Extract the [X, Y] coordinate from the center of the cell holding the provided text.  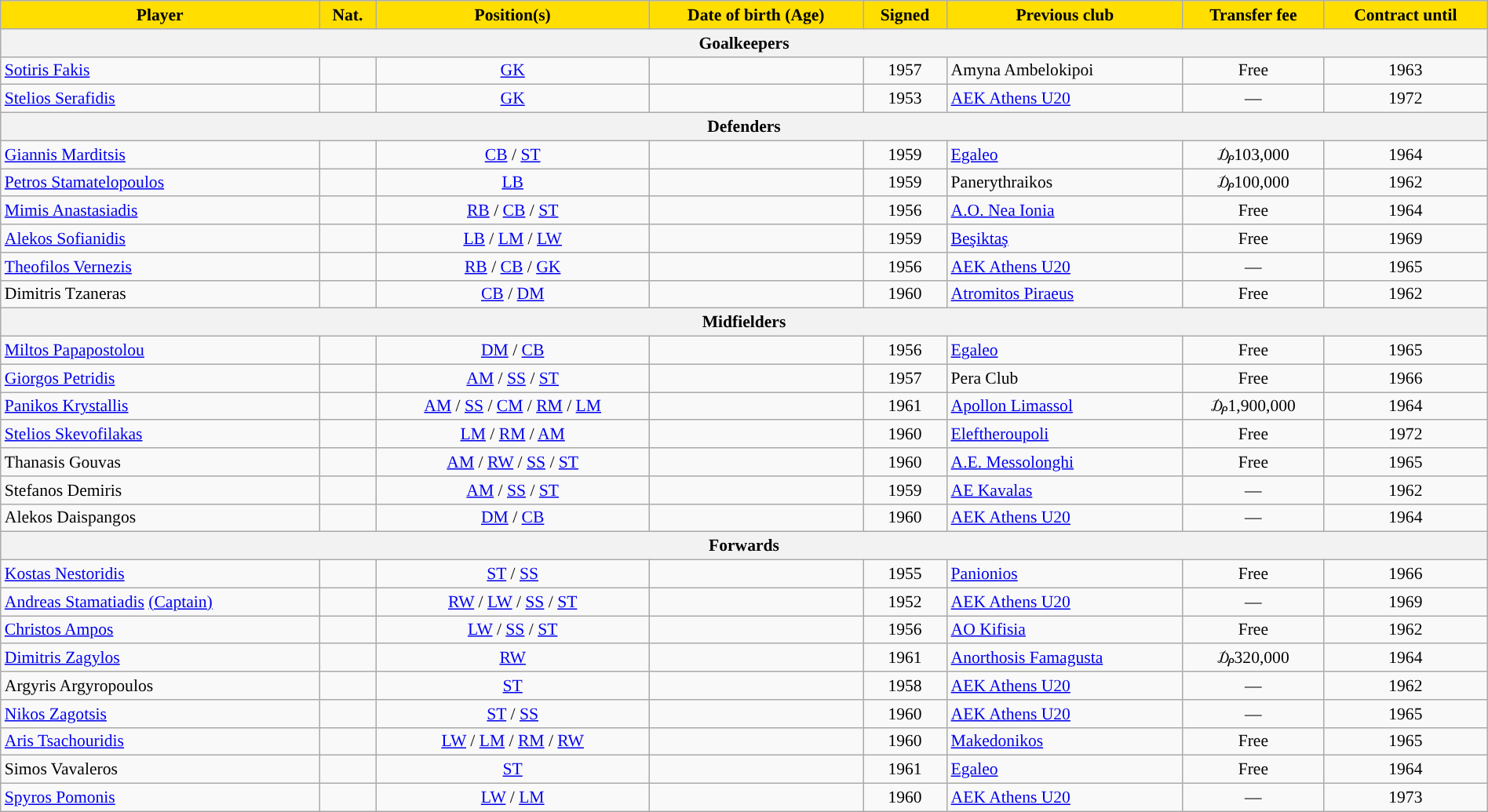
Dimitris Tzaneras [160, 294]
₯320,000 [1253, 658]
Pera Club [1066, 378]
1963 [1405, 71]
Makedonikos [1066, 741]
AM / SS / CM / RM / LM [512, 406]
Dimitris Zagylos [160, 658]
Position(s) [512, 15]
Contract until [1405, 15]
Anorthosis Famagusta [1066, 658]
Petros Stamatelopoulos [160, 183]
1973 [1405, 798]
Andreas Stamatiadis (Captain) [160, 602]
A.O. Nea Ionia [1066, 211]
LB / LM / LW [512, 239]
LM / RM / AM [512, 435]
RB / CB / GK [512, 267]
Simos Vavaleros [160, 770]
₯103,000 [1253, 155]
1955 [906, 574]
Date of birth (Age) [756, 15]
Atromitos Piraeus [1066, 294]
LW / LM [512, 798]
A.E. Messolonghi [1066, 462]
AO Kifisia [1066, 630]
Goalkeepers [744, 43]
Transfer fee [1253, 15]
Eleftheroupoli [1066, 435]
AM / RW / SS / ST [512, 462]
RW [512, 658]
Nikos Zagotsis [160, 714]
Signed [906, 15]
Apollon Limassol [1066, 406]
1952 [906, 602]
Spyros Pomonis [160, 798]
Previous club [1066, 15]
AE Kavalas [1066, 490]
Aris Tsachouridis [160, 741]
Giorgos Petridis [160, 378]
Stelios Skevofilakas [160, 435]
RW / LW / SS / ST [512, 602]
Beşiktaş [1066, 239]
Forwards [744, 546]
Theofilos Vernezis [160, 267]
Alekos Daispangos [160, 518]
LB [512, 183]
Player [160, 15]
Miltos Papapostolou [160, 351]
Nat. [348, 15]
Panikos Krystallis [160, 406]
Stelios Serafidis [160, 99]
RB / CB / ST [512, 211]
Defenders [744, 127]
Stefanos Demiris [160, 490]
Argyris Argyropoulos [160, 686]
₯1,900,000 [1253, 406]
Kostas Nestoridis [160, 574]
Thanasis Gouvas [160, 462]
Midfielders [744, 322]
Panionios [1066, 574]
₯100,000 [1253, 183]
Christos Ampos [160, 630]
CB / DM [512, 294]
Amyna Ambelokipoi [1066, 71]
Panerythraikos [1066, 183]
LW / LM / RM / RW [512, 741]
Sotiris Fakis [160, 71]
Alekos Sofianidis [160, 239]
1958 [906, 686]
Mimis Anastasiadis [160, 211]
Giannis Marditsis [160, 155]
LW / SS / ST [512, 630]
CB / ST [512, 155]
1953 [906, 99]
